Return (x, y) of the center of cell containing provided text 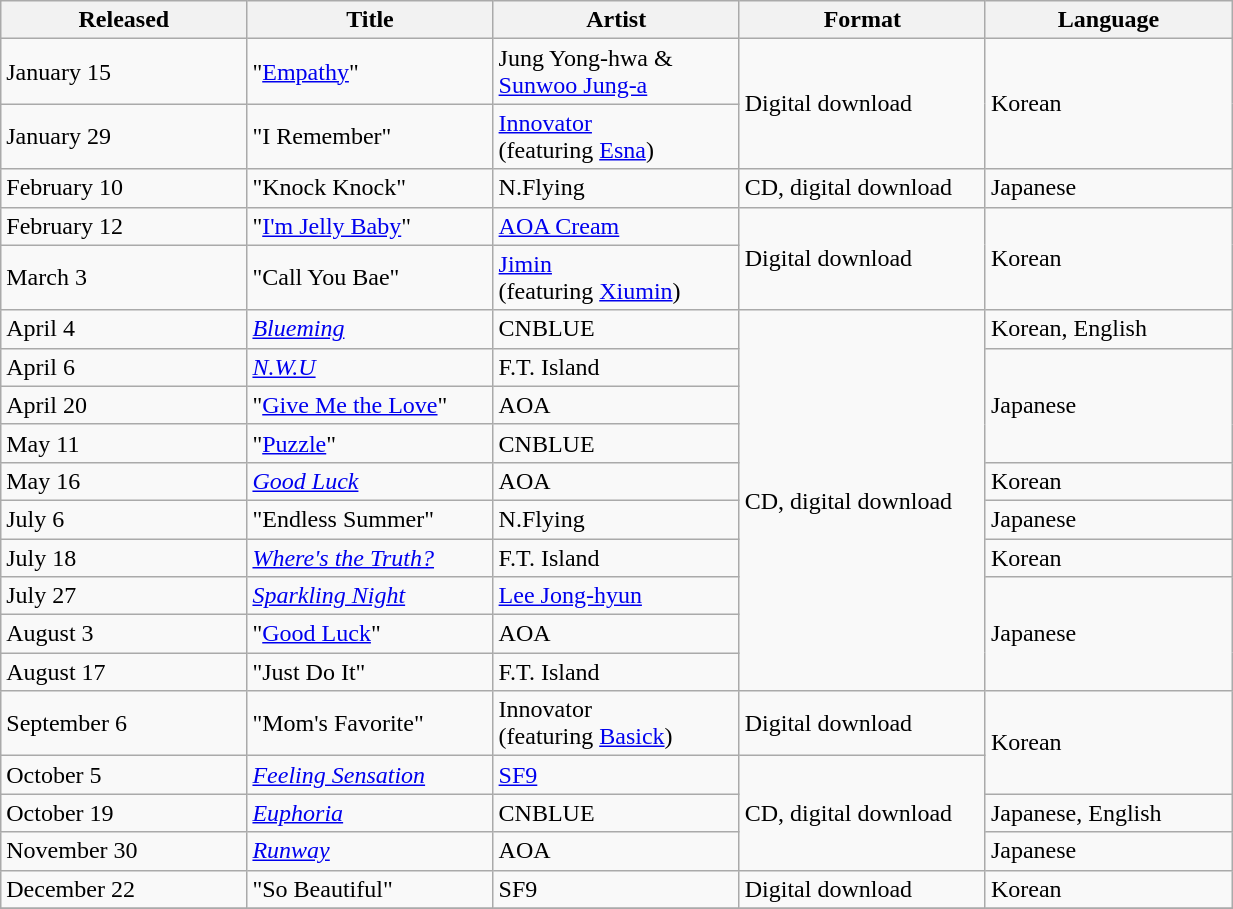
July 18 (124, 557)
Japanese, English (1108, 813)
Sparkling Night (370, 596)
July 6 (124, 519)
"I'm Jelly Baby" (370, 226)
"Empathy" (370, 72)
April 6 (124, 367)
February 10 (124, 188)
April 4 (124, 329)
Format (862, 20)
AOA Cream (616, 226)
August 3 (124, 634)
N.W.U (370, 367)
August 17 (124, 672)
May 11 (124, 443)
"Mom's Favorite" (370, 724)
Jimin (featuring Xiumin) (616, 278)
Where's the Truth? (370, 557)
Innovator (featuring Esna) (616, 136)
January 29 (124, 136)
"So Beautiful" (370, 889)
Good Luck (370, 481)
Runway (370, 851)
July 27 (124, 596)
Blueming (370, 329)
May 16 (124, 481)
"I Remember" (370, 136)
Innovator (featuring Basick) (616, 724)
October 19 (124, 813)
"Call You Bae" (370, 278)
January 15 (124, 72)
Title (370, 20)
"Good Luck" (370, 634)
"Just Do It" (370, 672)
November 30 (124, 851)
"Endless Summer" (370, 519)
Language (1108, 20)
April 20 (124, 405)
September 6 (124, 724)
December 22 (124, 889)
Lee Jong-hyun (616, 596)
Korean, English (1108, 329)
Released (124, 20)
Feeling Sensation (370, 775)
"Knock Knock" (370, 188)
February 12 (124, 226)
Artist (616, 20)
Jung Yong-hwa & Sunwoo Jung-a (616, 72)
March 3 (124, 278)
"Give Me the Love" (370, 405)
October 5 (124, 775)
Euphoria (370, 813)
"Puzzle" (370, 443)
